Search for the cell housing the specified text and yield its (X, Y) center coordinate. 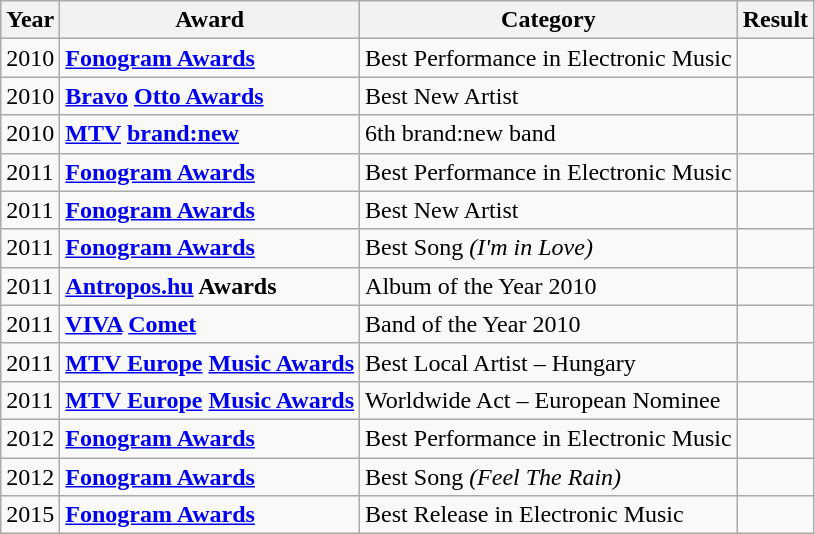
Category (549, 20)
Result (775, 20)
Award (210, 20)
Album of the Year 2010 (549, 286)
Best Song (Feel The Rain) (549, 477)
Band of the Year 2010 (549, 324)
MTV brand:new (210, 134)
Worldwide Act – European Nominee (549, 400)
Best Release in Electronic Music (549, 515)
Antropos.hu Awards (210, 286)
2015 (30, 515)
Year (30, 20)
Bravo Otto Awards (210, 96)
6th brand:new band (549, 134)
VIVA Comet (210, 324)
Best Local Artist – Hungary (549, 362)
Best Song (I'm in Love) (549, 248)
